Provide the (X, Y) coordinate of the cell's center where the given text is located.  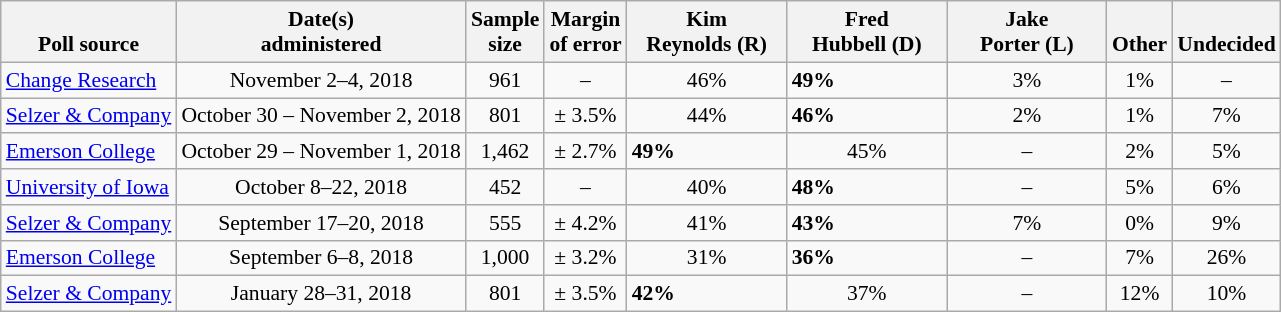
Marginof error (585, 32)
Poll source (89, 32)
KimReynolds (R) (707, 32)
October 29 – November 1, 2018 (321, 152)
September 6–8, 2018 (321, 258)
40% (707, 187)
Change Research (89, 80)
FredHubbell (D) (867, 32)
January 28–31, 2018 (321, 294)
41% (707, 223)
1,000 (505, 258)
Other (1140, 32)
October 8–22, 2018 (321, 187)
555 (505, 223)
36% (867, 258)
452 (505, 187)
9% (1226, 223)
26% (1226, 258)
± 3.2% (585, 258)
JakePorter (L) (1027, 32)
0% (1140, 223)
± 4.2% (585, 223)
44% (707, 116)
University of Iowa (89, 187)
± 2.7% (585, 152)
31% (707, 258)
3% (1027, 80)
Date(s)administered (321, 32)
6% (1226, 187)
Samplesize (505, 32)
43% (867, 223)
Undecided (1226, 32)
1,462 (505, 152)
961 (505, 80)
10% (1226, 294)
October 30 – November 2, 2018 (321, 116)
September 17–20, 2018 (321, 223)
November 2–4, 2018 (321, 80)
45% (867, 152)
48% (867, 187)
37% (867, 294)
12% (1140, 294)
42% (707, 294)
